Return the (x, y) coordinate for the center point of the cell that contains the specified text.  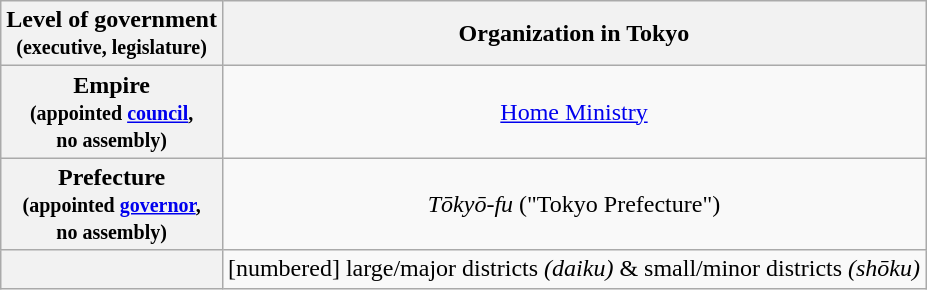
Level of government(executive, legislature) (112, 34)
Organization in Tokyo (574, 34)
Empire(appointed council, no assembly) (112, 112)
[numbered] large/major districts (daiku) & small/minor districts (shōku) (574, 269)
Tōkyō-fu ("Tokyo Prefecture") (574, 204)
Home Ministry (574, 112)
Prefecture(appointed governor,no assembly) (112, 204)
